Find where the given text appears and provide that cell's center as [x, y] coordinate. 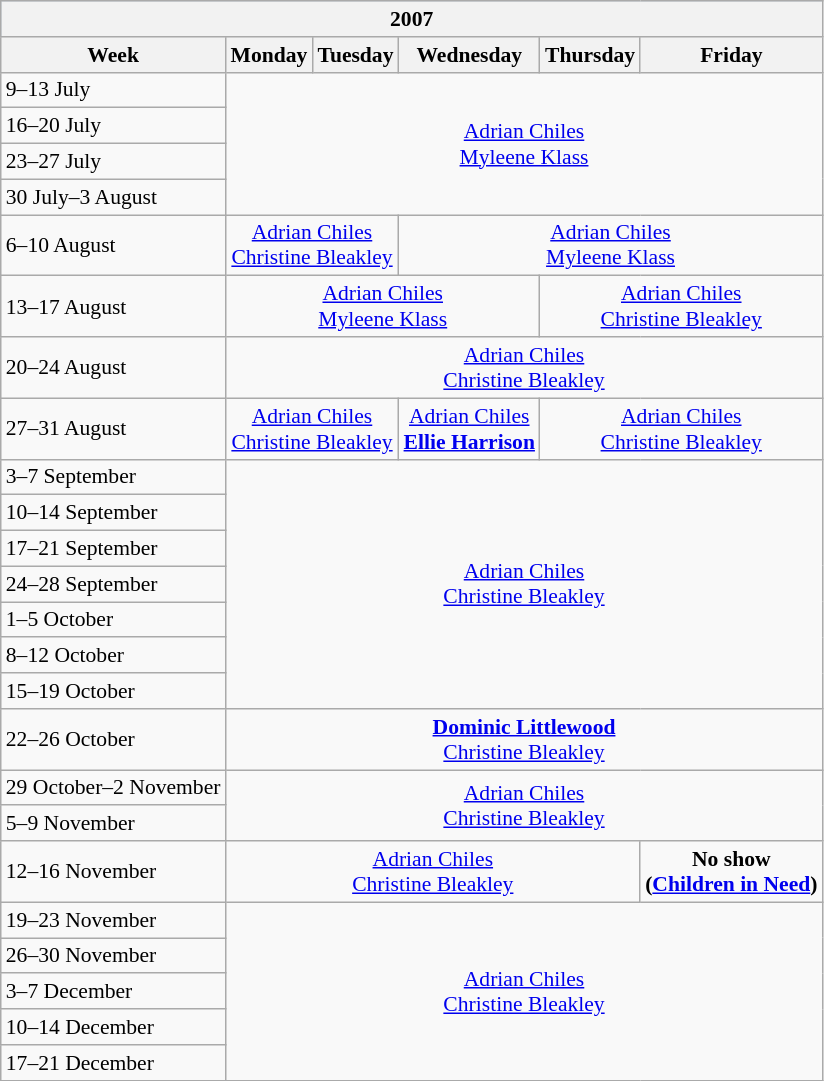
6–10 August [114, 246]
Wednesday [470, 55]
10–14 December [114, 1027]
Friday [731, 55]
1–5 October [114, 620]
20–24 August [114, 368]
17–21 December [114, 1063]
13–17 August [114, 306]
Tuesday [355, 55]
26–30 November [114, 956]
22–26 October [114, 740]
9–13 July [114, 90]
23–27 July [114, 162]
2007 [412, 19]
Dominic Littlewood Christine Bleakley [524, 740]
30 July–3 August [114, 197]
3–7 September [114, 477]
15–19 October [114, 691]
Week [114, 55]
10–14 September [114, 513]
29 October–2 November [114, 788]
8–12 October [114, 656]
3–7 December [114, 992]
5–9 November [114, 824]
No show(Children in Need) [731, 872]
17–21 September [114, 549]
12–16 November [114, 872]
27–31 August [114, 428]
Thursday [590, 55]
19–23 November [114, 920]
Monday [268, 55]
Adrian Chiles Ellie Harrison [470, 428]
24–28 September [114, 584]
16–20 July [114, 126]
